Provide the (x, y) coordinate of the cell's center where the given text is located.  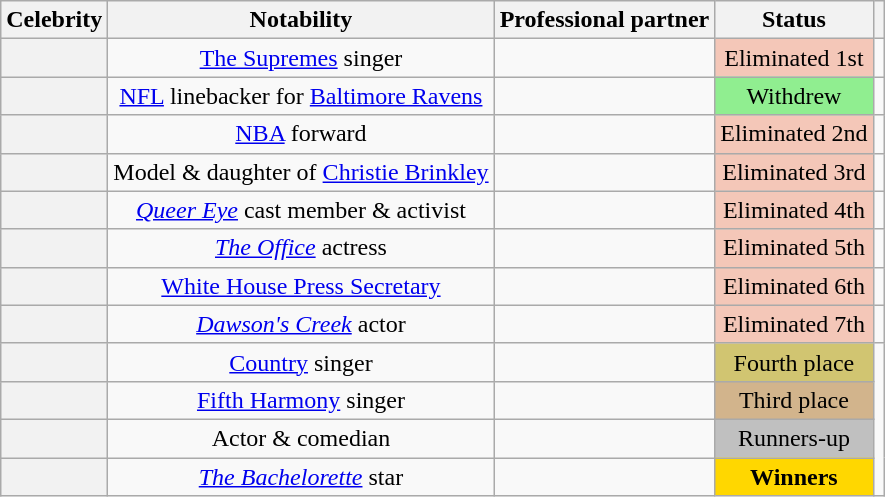
The Bachelorette star (301, 477)
Country singer (301, 362)
Fifth Harmony singer (301, 400)
Eliminated 3rd (794, 172)
The Supremes singer (301, 58)
The Office actress (301, 248)
Eliminated 7th (794, 324)
Eliminated 6th (794, 286)
NBA forward (301, 134)
Dawson's Creek actor (301, 324)
Winners (794, 477)
Eliminated 1st (794, 58)
Model & daughter of Christie Brinkley (301, 172)
Runners-up (794, 438)
Actor & comedian (301, 438)
White House Press Secretary (301, 286)
Eliminated 5th (794, 248)
Eliminated 2nd (794, 134)
Notability (301, 20)
NFL linebacker for Baltimore Ravens (301, 96)
Professional partner (604, 20)
Fourth place (794, 362)
Withdrew (794, 96)
Celebrity (54, 20)
Eliminated 4th (794, 210)
Queer Eye cast member & activist (301, 210)
Third place (794, 400)
Status (794, 20)
